Return (x, y) of the center of cell containing provided text 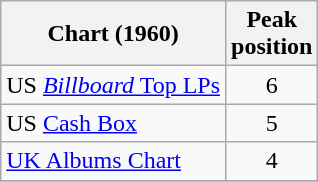
US Billboard Top LPs (114, 85)
6 (272, 85)
Chart (1960) (114, 34)
4 (272, 161)
US Cash Box (114, 123)
Peakposition (272, 34)
UK Albums Chart (114, 161)
5 (272, 123)
